Pinpoint the cell where the given text exists, returning its [x, y] midpoint coordinate. 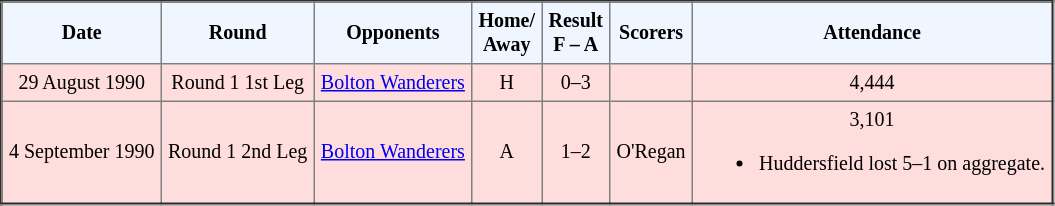
Round 1 1st Leg [238, 83]
Scorers [652, 33]
A [507, 152]
4 September 1990 [82, 152]
Opponents [393, 33]
Home/Away [507, 33]
4,444 [872, 83]
Round 1 2nd Leg [238, 152]
Round [238, 33]
O'Regan [652, 152]
1–2 [576, 152]
0–3 [576, 83]
H [507, 83]
ResultF – A [576, 33]
3,101Huddersfield lost 5–1 on aggregate. [872, 152]
Attendance [872, 33]
29 August 1990 [82, 83]
Date [82, 33]
